Return the [X, Y] coordinate for the center point of the cell that contains the specified text.  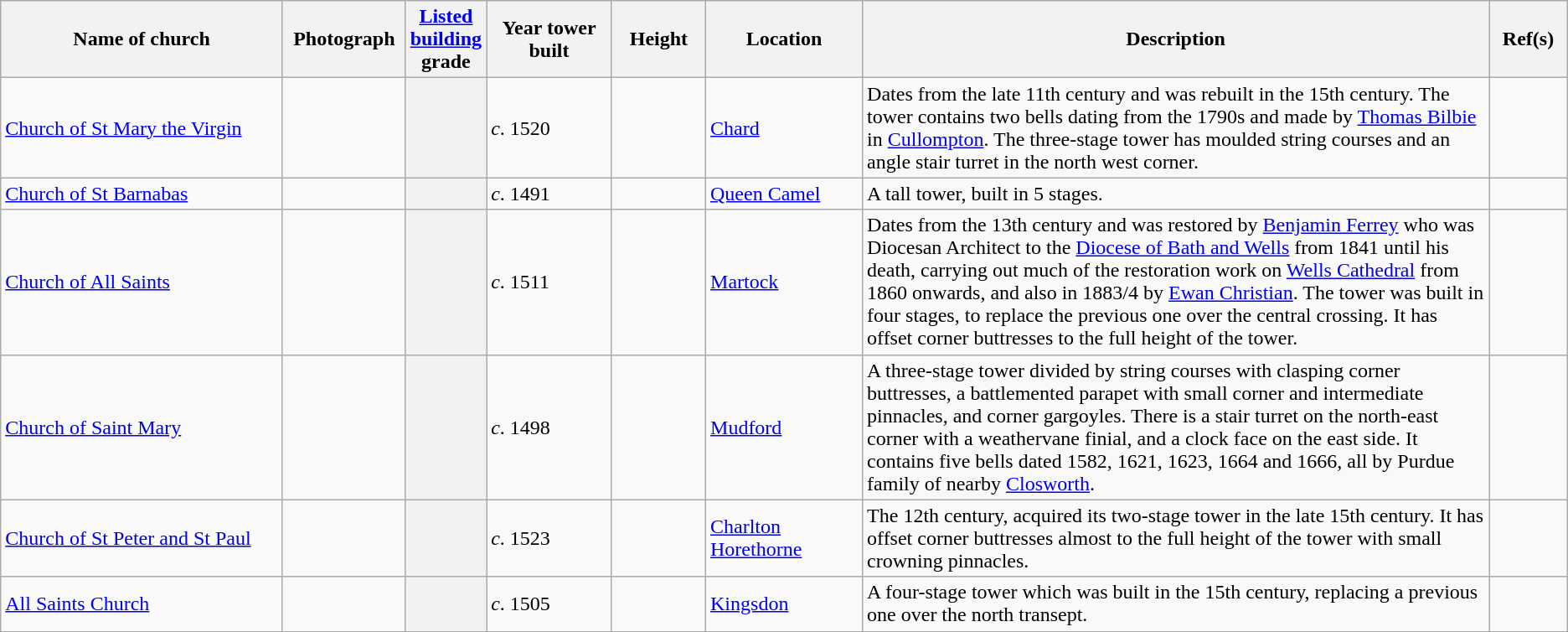
c. 1498 [549, 427]
Church of St Mary the Virgin [142, 127]
Mudford [784, 427]
Martock [784, 282]
Church of St Barnabas [142, 194]
Charlton Horethorne [784, 538]
Church of St Peter and St Paul [142, 538]
Location [784, 39]
Church of All Saints [142, 282]
c. 1523 [549, 538]
c. 1511 [549, 282]
Photograph [343, 39]
Year tower built [549, 39]
c. 1505 [549, 604]
All Saints Church [142, 604]
Height [658, 39]
A four-stage tower which was built in the 15th century, replacing a previous one over the north transept. [1176, 604]
Name of church [142, 39]
Church of Saint Mary [142, 427]
A tall tower, built in 5 stages. [1176, 194]
Ref(s) [1529, 39]
Chard [784, 127]
c. 1491 [549, 194]
Description [1176, 39]
c. 1520 [549, 127]
Queen Camel [784, 194]
Listed building grade [446, 39]
Kingsdon [784, 604]
